Scan for the cell matching the given text and deliver its [x, y] coordinate at center. 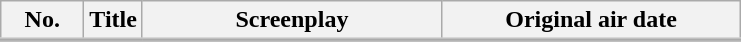
Screenplay [292, 21]
Title [114, 21]
No. [42, 21]
Original air date [590, 21]
